Find where the given text appears and provide that cell's center as [x, y] coordinate. 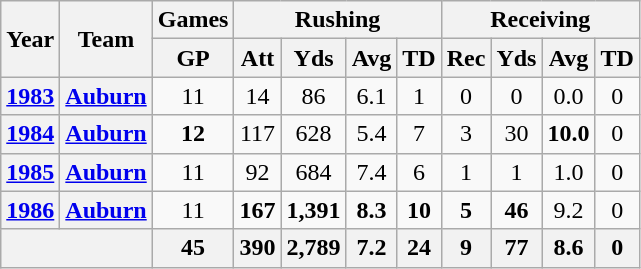
2,789 [314, 248]
117 [258, 134]
7.4 [372, 172]
Rec [466, 58]
1985 [30, 172]
Team [106, 39]
9 [466, 248]
9.2 [568, 210]
3 [466, 134]
1,391 [314, 210]
628 [314, 134]
1986 [30, 210]
46 [516, 210]
Receiving [540, 20]
8.6 [568, 248]
24 [419, 248]
Att [258, 58]
7 [419, 134]
684 [314, 172]
12 [193, 134]
Rushing [338, 20]
7.2 [372, 248]
86 [314, 96]
10.0 [568, 134]
167 [258, 210]
30 [516, 134]
1983 [30, 96]
0.0 [568, 96]
92 [258, 172]
390 [258, 248]
6.1 [372, 96]
5 [466, 210]
77 [516, 248]
10 [419, 210]
6 [419, 172]
8.3 [372, 210]
14 [258, 96]
5.4 [372, 134]
Games [193, 20]
1984 [30, 134]
GP [193, 58]
45 [193, 248]
1.0 [568, 172]
Year [30, 39]
